Detect which cell encompasses the target text, then output its [x, y] center coordinate. 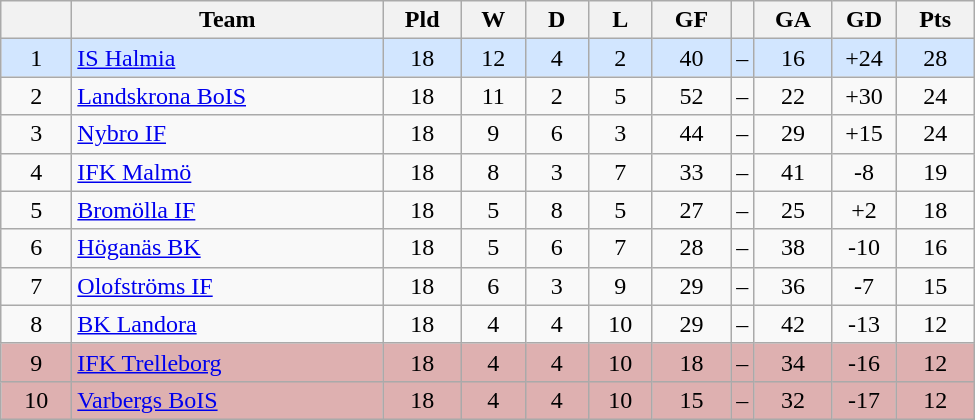
+30 [864, 96]
Pts [936, 20]
-8 [864, 172]
36 [794, 286]
-13 [864, 324]
41 [794, 172]
Landskrona BoIS [228, 96]
Pld [422, 20]
Nybro IF [228, 134]
BK Landora [228, 324]
-10 [864, 248]
40 [692, 58]
W [493, 20]
L [621, 20]
Olofströms IF [228, 286]
44 [692, 134]
IFK Trelleborg [228, 362]
-7 [864, 286]
25 [794, 210]
-17 [864, 400]
-16 [864, 362]
22 [794, 96]
32 [794, 400]
Team [228, 20]
GF [692, 20]
+24 [864, 58]
Bromölla IF [228, 210]
GA [794, 20]
38 [794, 248]
IS Halmia [228, 58]
33 [692, 172]
42 [794, 324]
11 [493, 96]
19 [936, 172]
D [557, 20]
GD [864, 20]
27 [692, 210]
+15 [864, 134]
34 [794, 362]
Höganäs BK [228, 248]
1 [36, 58]
+2 [864, 210]
52 [692, 96]
Varbergs BoIS [228, 400]
IFK Malmö [228, 172]
